For the text-containing cell, return its midpoint in (X, Y) coordinate format. 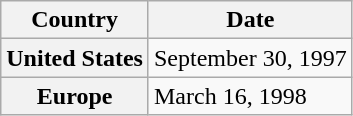
Date (250, 20)
March 16, 1998 (250, 96)
Country (75, 20)
Europe (75, 96)
September 30, 1997 (250, 58)
United States (75, 58)
